Return the (X, Y) coordinate for the center point of the cell that contains the specified text.  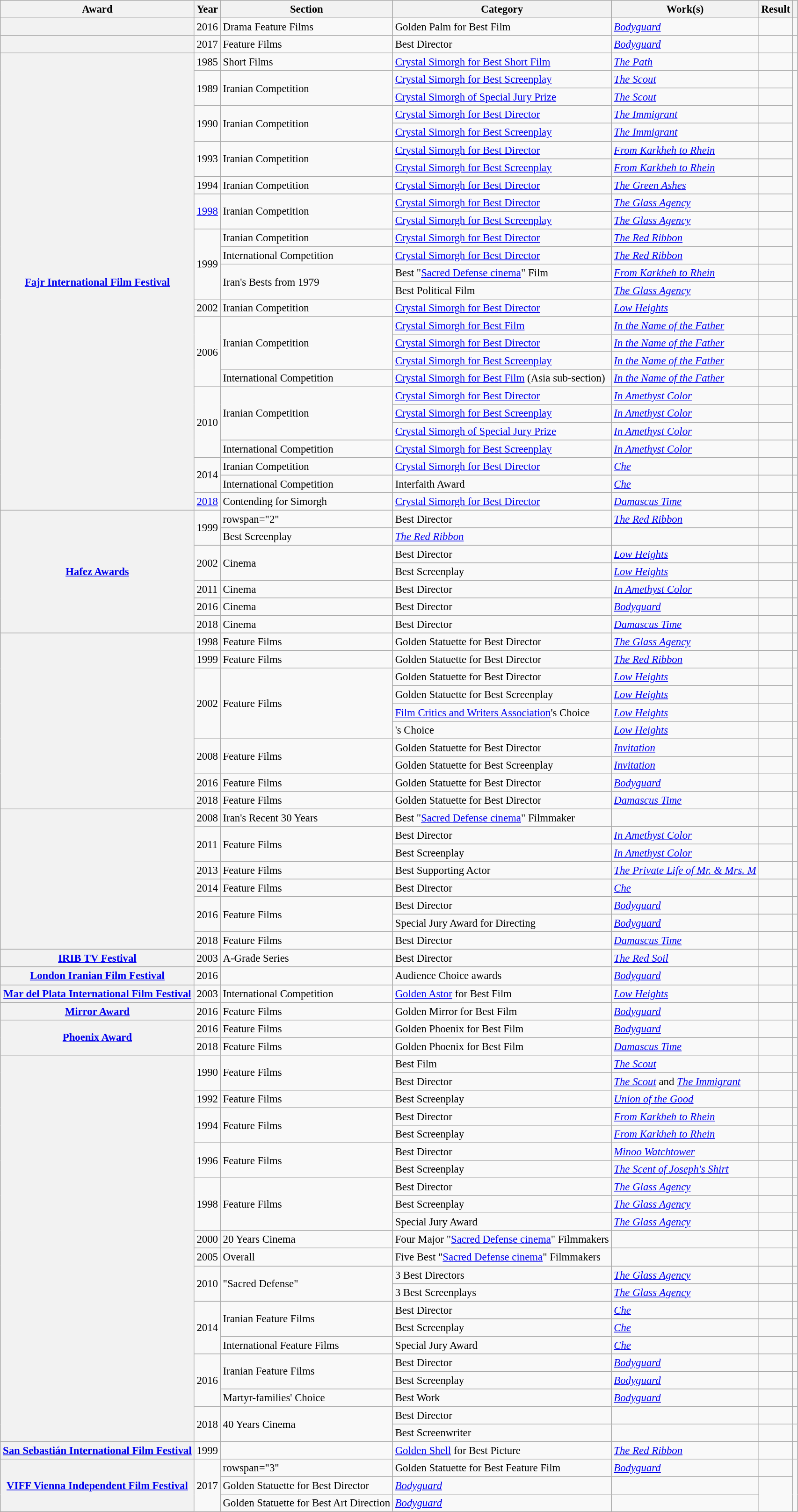
San Sebastián International Film Festival (97, 1451)
40 Years Cinema (306, 1424)
Five Best "Sacred Defense cinema" Filmmakers (502, 1257)
Best Work (502, 1398)
3 Best Directors (502, 1275)
The Red Soil (685, 958)
Work(s) (685, 9)
Golden Astor for Best Film (502, 994)
Award (97, 9)
Phoenix Award (97, 1037)
Overall (306, 1257)
1992 (207, 1099)
Film Critics and Writers Association's Choice (502, 713)
The Private Life of Mr. & Mrs. M (685, 871)
Best "Sacred Defense cinema" Filmmaker (502, 818)
2013 (207, 871)
Iran's Recent 30 Years (306, 818)
's Choice (502, 730)
Category (502, 9)
2006 (207, 352)
rowspan="3" (306, 1468)
Hafez Awards (97, 571)
The Path (685, 62)
Crystal Simorgh for Best Film (Asia sub-section) (502, 378)
1989 (207, 88)
Section (306, 9)
Martyr-families' Choice (306, 1398)
Mirror Award (97, 1011)
Interfaith Award (502, 484)
The Scent of Joseph's Shirt (685, 1169)
2005 (207, 1257)
VIFF Vienna Independent Film Festival (97, 1486)
Mar del Plata International Film Festival (97, 994)
Contending for Simorgh (306, 502)
Golden Statuette for Best Feature Film (502, 1468)
1993 (207, 159)
IRIB TV Festival (97, 958)
Iran's Bests from 1979 (306, 281)
Golden Shell for Best Picture (502, 1451)
Best Political Film (502, 290)
The Scout and The Immigrant (685, 1081)
Special Jury Award for Directing (502, 923)
Result (776, 9)
Golden Mirror for Best Film (502, 1011)
Minoo Watchtower (685, 1152)
Union of the Good (685, 1099)
1996 (207, 1160)
Golden Palm for Best Film (502, 27)
Golden Statuette for Best Art Direction (306, 1503)
Crystal Simorgh for Best Film (502, 326)
Best Supporting Actor (502, 871)
Short Films (306, 62)
Best "Sacred Defense cinema" Film (502, 273)
rowspan="2" (306, 519)
Four Major "Sacred Defense cinema" Filmmakers (502, 1239)
Drama Feature Films (306, 27)
Audience Choice awards (502, 976)
Year (207, 9)
Best Screenwriter (502, 1433)
"Sacred Defense" (306, 1284)
Best Film (502, 1064)
3 Best Screenplays (502, 1292)
1985 (207, 62)
A-Grade Series (306, 958)
London Iranian Film Festival (97, 976)
The Green Ashes (685, 185)
Fajr International Film Festival (97, 281)
International Feature Films (306, 1345)
Crystal Simorgh for Best Short Film (502, 62)
2000 (207, 1239)
20 Years Cinema (306, 1239)
